Extract the [x, y] coordinate from the center of the cell holding the provided text.  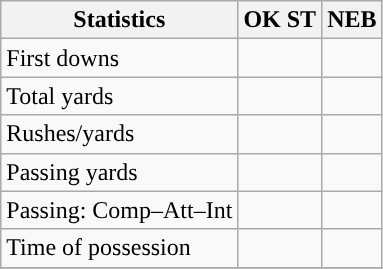
Total yards [120, 96]
Passing yards [120, 172]
Passing: Comp–Att–Int [120, 210]
Rushes/yards [120, 134]
Statistics [120, 20]
OK ST [280, 20]
First downs [120, 58]
Time of possession [120, 248]
NEB [352, 20]
